Find where the given text appears and provide that cell's center as (X, Y) coordinate. 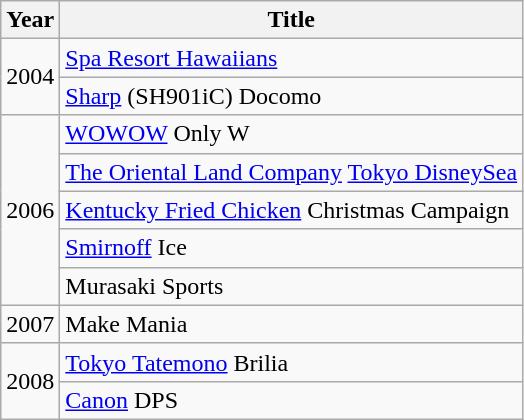
Sharp (SH901iC) Docomo (292, 96)
The Oriental Land Company Tokyo DisneySea (292, 172)
Canon DPS (292, 400)
2007 (30, 324)
2008 (30, 381)
WOWOW Only W (292, 134)
2006 (30, 210)
Make Mania (292, 324)
Title (292, 20)
Smirnoff Ice (292, 248)
Kentucky Fried Chicken Christmas Campaign (292, 210)
Tokyo Tatemono Brilia (292, 362)
2004 (30, 77)
Year (30, 20)
Murasaki Sports (292, 286)
Spa Resort Hawaiians (292, 58)
